Locate the cell with the specified text and output its [x, y] center coordinate. 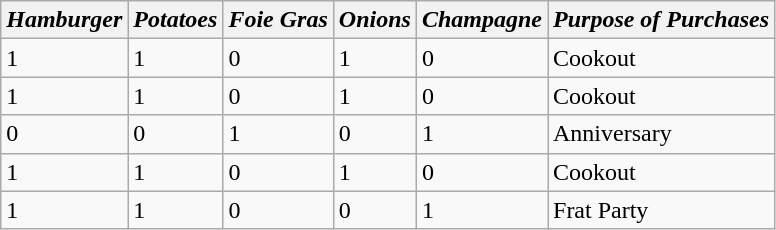
Onions [374, 20]
Hamburger [64, 20]
Frat Party [662, 210]
Champagne [482, 20]
Purpose of Purchases [662, 20]
Potatoes [176, 20]
Anniversary [662, 134]
Foie Gras [278, 20]
